Search for the cell housing the specified text and yield its [x, y] center coordinate. 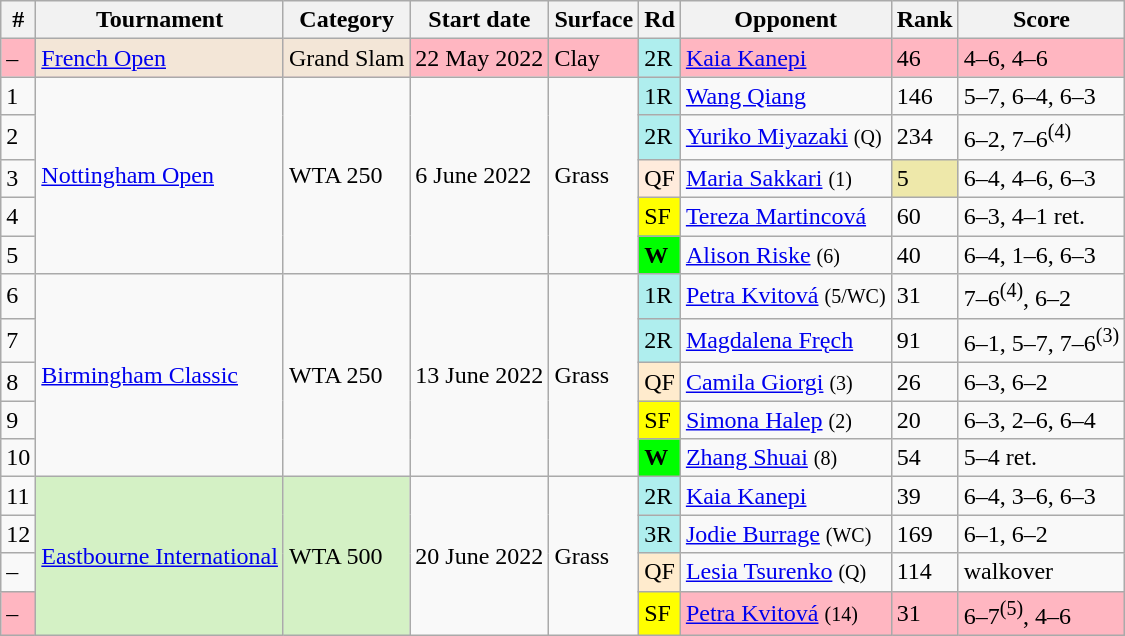
Jodie Burrage (WC) [786, 534]
2 [18, 138]
Wang Qiang [786, 96]
Surface [594, 20]
6–1, 6–2 [1041, 534]
Petra Kvitová (5/WC) [786, 296]
4 [18, 217]
169 [924, 534]
22 May 2022 [480, 58]
40 [924, 255]
Grand Slam [346, 58]
Tournament [160, 20]
Zhang Shuai (8) [786, 458]
26 [924, 382]
234 [924, 138]
6–4, 3–6, 6–3 [1041, 496]
Opponent [786, 20]
Score [1041, 20]
Birmingham Classic [160, 376]
Start date [480, 20]
3 [18, 178]
91 [924, 340]
1 [18, 96]
6–1, 5–7, 7–6(3) [1041, 340]
Maria Sakkari (1) [786, 178]
Camila Giorgi (3) [786, 382]
Magdalena Fręch [786, 340]
6–3, 2–6, 6–4 [1041, 420]
20 June 2022 [480, 556]
20 [924, 420]
Yuriko Miyazaki (Q) [786, 138]
7 [18, 340]
39 [924, 496]
6–4, 1–6, 6–3 [1041, 255]
9 [18, 420]
6–4, 4–6, 6–3 [1041, 178]
Simona Halep (2) [786, 420]
10 [18, 458]
Nottingham Open [160, 176]
6–3, 4–1 ret. [1041, 217]
3R [660, 534]
Rank [924, 20]
46 [924, 58]
Tereza Martincová [786, 217]
8 [18, 382]
12 [18, 534]
54 [924, 458]
6–2, 7–6(4) [1041, 138]
WTA 500 [346, 556]
6 [18, 296]
5–7, 6–4, 6–3 [1041, 96]
Rd [660, 20]
Category [346, 20]
6–7(5), 4–6 [1041, 614]
Clay [594, 58]
# [18, 20]
11 [18, 496]
13 June 2022 [480, 376]
114 [924, 572]
146 [924, 96]
Alison Riske (6) [786, 255]
6–3, 6–2 [1041, 382]
Petra Kvitová (14) [786, 614]
6 June 2022 [480, 176]
Lesia Tsurenko (Q) [786, 572]
Eastbourne International [160, 556]
French Open [160, 58]
7–6(4), 6–2 [1041, 296]
5–4 ret. [1041, 458]
60 [924, 217]
4–6, 4–6 [1041, 58]
walkover [1041, 572]
